For the text-containing cell, return its midpoint in [x, y] coordinate format. 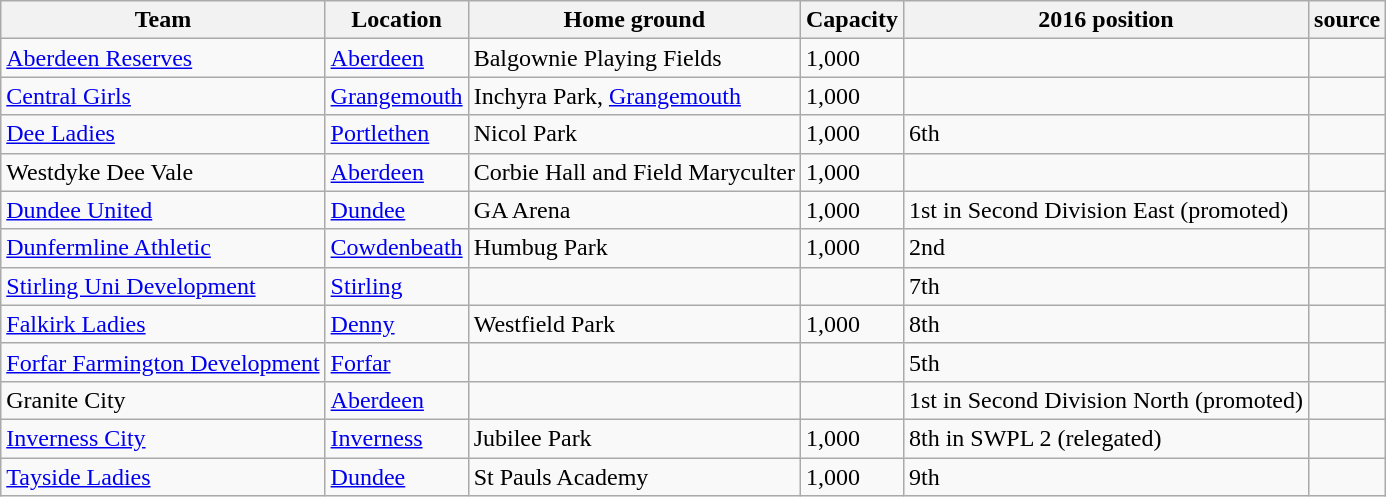
Dunfermline Athletic [163, 248]
Team [163, 20]
Forfar Farmington Development [163, 362]
Jubilee Park [634, 438]
Inverness City [163, 438]
1st in Second Division North (promoted) [1106, 400]
8th [1106, 324]
Stirling [396, 286]
5th [1106, 362]
Westdyke Dee Vale [163, 172]
GA Arena [634, 210]
Forfar [396, 362]
Balgownie Playing Fields [634, 58]
Dundee United [163, 210]
Home ground [634, 20]
Capacity [852, 20]
Granite City [163, 400]
Humbug Park [634, 248]
Tayside Ladies [163, 477]
9th [1106, 477]
Central Girls [163, 96]
Portlethen [396, 134]
Inchyra Park, Grangemouth [634, 96]
Westfield Park [634, 324]
8th in SWPL 2 (relegated) [1106, 438]
Inverness [396, 438]
Dee Ladies [163, 134]
source [1348, 20]
Location [396, 20]
St Pauls Academy [634, 477]
Denny [396, 324]
6th [1106, 134]
2016 position [1106, 20]
1st in Second Division East (promoted) [1106, 210]
7th [1106, 286]
Aberdeen Reserves [163, 58]
Falkirk Ladies [163, 324]
2nd [1106, 248]
Cowdenbeath [396, 248]
Corbie Hall and Field Maryculter [634, 172]
Stirling Uni Development [163, 286]
Grangemouth [396, 96]
Nicol Park [634, 134]
